Return (X, Y) of the center of cell containing provided text 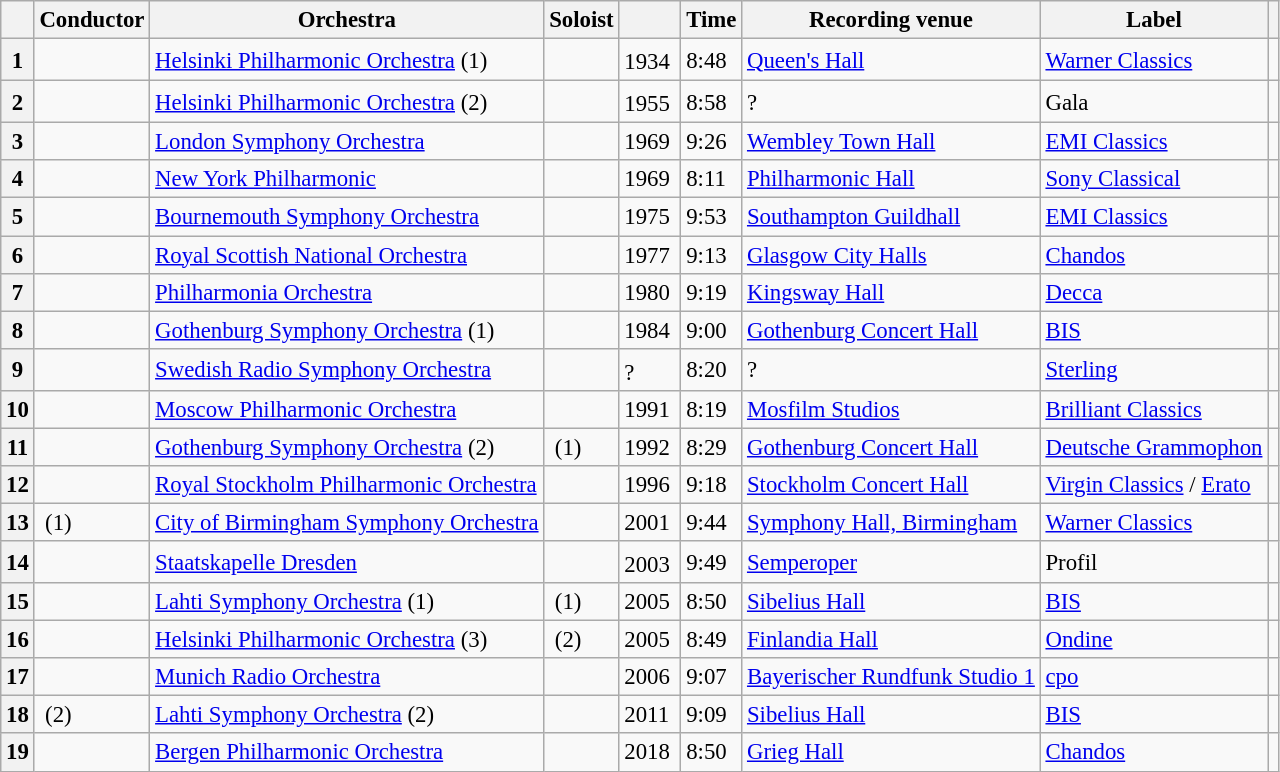
9:49 (712, 562)
9:44 (712, 522)
1975 (650, 217)
cpo (1154, 677)
1977 (650, 255)
9:00 (712, 330)
Royal Scottish National Orchestra (347, 255)
1984 (650, 330)
Finlandia Hall (891, 640)
10 (18, 410)
New York Philharmonic (347, 179)
4 (18, 179)
2 (18, 102)
8 (18, 330)
9:09 (712, 715)
Lahti Symphony Orchestra (1) (347, 602)
17 (18, 677)
1992 (650, 447)
6 (18, 255)
8:48 (712, 60)
1934 (650, 60)
Time (712, 20)
Sony Classical (1154, 179)
1980 (650, 292)
Stockholm Concert Hall (891, 485)
Brilliant Classics (1154, 410)
18 (18, 715)
5 (18, 217)
3 (18, 142)
8:49 (712, 640)
9 (18, 369)
Soloist (582, 20)
Label (1154, 20)
9:18 (712, 485)
Kingsway Hall (891, 292)
Sterling (1154, 369)
Bournemouth Symphony Orchestra (347, 217)
Staatskapelle Dresden (347, 562)
1 (18, 60)
8:29 (712, 447)
15 (18, 602)
9:53 (712, 217)
Semperoper (891, 562)
8:58 (712, 102)
9:26 (712, 142)
8:19 (712, 410)
Bergen Philharmonic Orchestra (347, 753)
2001 (650, 522)
2018 (650, 753)
Moscow Philharmonic Orchestra (347, 410)
Helsinki Philharmonic Orchestra (3) (347, 640)
9:19 (712, 292)
2006 (650, 677)
Bayerischer Rundfunk Studio 1 (891, 677)
2011 (650, 715)
Profil (1154, 562)
Ondine (1154, 640)
Southampton Guildhall (891, 217)
8:20 (712, 369)
Symphony Hall, Birmingham (891, 522)
Wembley Town Hall (891, 142)
London Symphony Orchestra (347, 142)
9:07 (712, 677)
Conductor (92, 20)
19 (18, 753)
Decca (1154, 292)
Lahti Symphony Orchestra (2) (347, 715)
Swedish Radio Symphony Orchestra (347, 369)
11 (18, 447)
Helsinki Philharmonic Orchestra (1) (347, 60)
1991 (650, 410)
Mosfilm Studios (891, 410)
9:13 (712, 255)
1996 (650, 485)
2003 (650, 562)
Munich Radio Orchestra (347, 677)
Philharmonic Hall (891, 179)
12 (18, 485)
Gothenburg Symphony Orchestra (1) (347, 330)
7 (18, 292)
Deutsche Grammophon (1154, 447)
13 (18, 522)
Gala (1154, 102)
Gothenburg Symphony Orchestra (2) (347, 447)
8:11 (712, 179)
Royal Stockholm Philharmonic Orchestra (347, 485)
City of Birmingham Symphony Orchestra (347, 522)
16 (18, 640)
1955 (650, 102)
Philharmonia Orchestra (347, 292)
14 (18, 562)
Grieg Hall (891, 753)
Recording venue (891, 20)
Queen's Hall (891, 60)
Glasgow City Halls (891, 255)
Virgin Classics / Erato (1154, 485)
Helsinki Philharmonic Orchestra (2) (347, 102)
Orchestra (347, 20)
